From the cell containing the given text, extract its center point as [X, Y] coordinate. 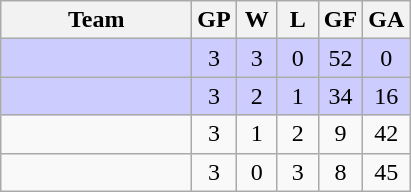
GF [340, 20]
Team [96, 20]
W [256, 20]
9 [340, 134]
L [298, 20]
45 [386, 172]
16 [386, 96]
GA [386, 20]
42 [386, 134]
GP [214, 20]
34 [340, 96]
8 [340, 172]
52 [340, 58]
